Locate the cell with the specified text and output its (X, Y) center coordinate. 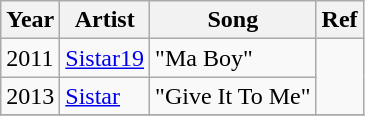
Year (30, 20)
Sistar19 (105, 58)
2011 (30, 58)
Ref (340, 20)
"Give It To Me" (234, 96)
Sistar (105, 96)
Artist (105, 20)
2013 (30, 96)
Song (234, 20)
"Ma Boy" (234, 58)
